Output the (X, Y) coordinate of the center of the cell containing the given text.  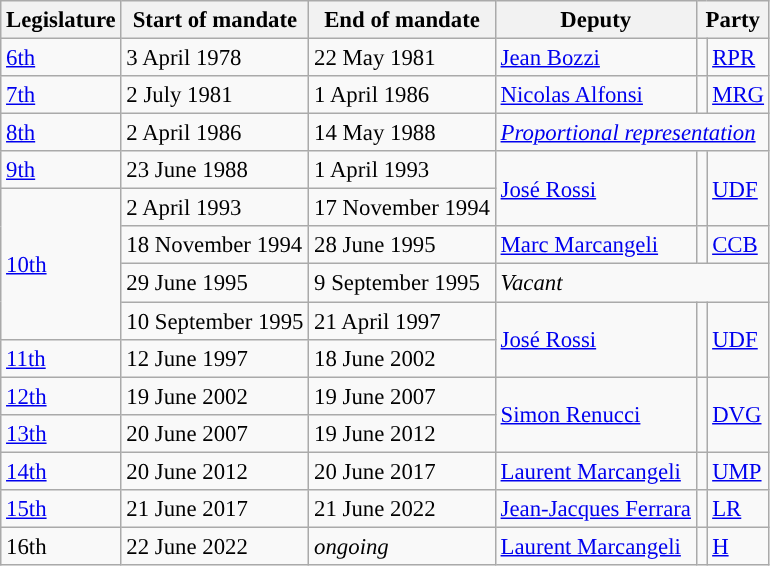
18 June 2002 (402, 358)
ongoing (402, 546)
Proportional representation (632, 133)
RPR (738, 58)
12th (61, 396)
Vacant (632, 283)
Nicolas Alfonsi (596, 95)
20 June 2017 (402, 471)
Jean Bozzi (596, 58)
22 June 2022 (215, 546)
End of mandate (402, 20)
19 June 2012 (402, 433)
16th (61, 546)
2 April 1986 (215, 133)
2 July 1981 (215, 95)
18 November 1994 (215, 245)
10 September 1995 (215, 321)
6th (61, 58)
10th (61, 264)
14 May 1988 (402, 133)
Jean-Jacques Ferrara (596, 509)
2 April 1993 (215, 208)
8th (61, 133)
21 June 2022 (402, 509)
Party (732, 20)
23 June 1988 (215, 170)
H (738, 546)
19 June 2002 (215, 396)
MRG (738, 95)
14th (61, 471)
28 June 1995 (402, 245)
Marc Marcangeli (596, 245)
3 April 1978 (215, 58)
29 June 1995 (215, 283)
DVG (738, 414)
CCB (738, 245)
20 June 2007 (215, 433)
21 April 1997 (402, 321)
9 September 1995 (402, 283)
15th (61, 509)
1 April 1986 (402, 95)
UMP (738, 471)
21 June 2017 (215, 509)
11th (61, 358)
Simon Renucci (596, 414)
17 November 1994 (402, 208)
13th (61, 433)
12 June 1997 (215, 358)
19 June 2007 (402, 396)
Legislature (61, 20)
Start of mandate (215, 20)
1 April 1993 (402, 170)
LR (738, 509)
9th (61, 170)
7th (61, 95)
22 May 1981 (402, 58)
Deputy (596, 20)
20 June 2012 (215, 471)
